Find where the given text appears and provide that cell's center as (X, Y) coordinate. 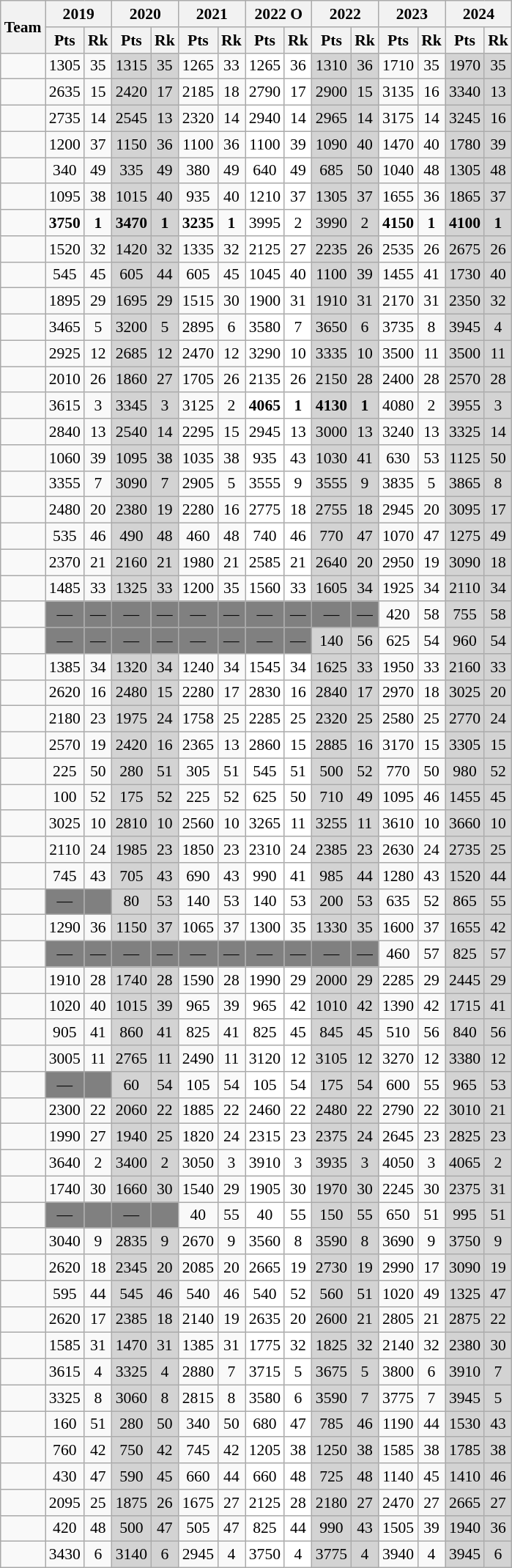
1030 (331, 458)
3675 (331, 1372)
2805 (398, 1319)
4050 (398, 1163)
1070 (398, 537)
1975 (132, 719)
3125 (198, 406)
2730 (331, 1267)
3255 (331, 824)
2185 (198, 92)
1390 (398, 1006)
3000 (331, 432)
755 (464, 615)
2685 (132, 353)
3040 (64, 1242)
1905 (265, 1189)
1035 (198, 458)
3265 (265, 824)
2535 (398, 249)
1560 (265, 589)
335 (132, 171)
685 (331, 171)
505 (198, 1528)
1705 (198, 380)
2000 (331, 980)
2545 (132, 119)
2775 (265, 510)
1545 (265, 667)
1300 (265, 928)
2300 (64, 1111)
2675 (464, 249)
1140 (398, 1476)
2880 (198, 1372)
2580 (398, 719)
840 (464, 1033)
3245 (464, 119)
Team (23, 26)
2860 (265, 746)
2585 (265, 562)
2022 O (278, 14)
2170 (398, 301)
1675 (198, 1503)
705 (132, 876)
1715 (464, 1006)
1925 (398, 589)
1090 (331, 144)
3240 (398, 432)
1785 (464, 1451)
3995 (265, 223)
2830 (265, 693)
1695 (132, 301)
680 (265, 1424)
1758 (198, 719)
2755 (331, 510)
760 (64, 1451)
4080 (398, 406)
2020 (145, 14)
1530 (464, 1424)
2875 (464, 1319)
640 (265, 171)
2825 (464, 1137)
3430 (64, 1555)
560 (331, 1294)
2150 (331, 380)
1950 (398, 667)
3465 (64, 328)
510 (398, 1033)
3690 (398, 1242)
1865 (464, 197)
3400 (132, 1163)
3735 (398, 328)
3990 (331, 223)
710 (331, 798)
905 (64, 1033)
1775 (265, 1346)
785 (331, 1424)
1280 (398, 876)
2540 (132, 432)
2315 (265, 1137)
2400 (398, 380)
1895 (64, 301)
2350 (464, 301)
3660 (464, 824)
1420 (132, 249)
2019 (79, 14)
1600 (398, 928)
3935 (331, 1163)
1850 (198, 850)
1065 (198, 928)
3235 (198, 223)
3305 (464, 746)
845 (331, 1033)
160 (64, 1424)
590 (132, 1476)
1885 (198, 1111)
1980 (198, 562)
1900 (265, 301)
1625 (331, 667)
2490 (198, 1059)
1010 (331, 1006)
3610 (398, 824)
2095 (64, 1503)
3560 (265, 1242)
750 (132, 1451)
2445 (464, 980)
2245 (398, 1189)
3640 (64, 1163)
595 (64, 1294)
80 (132, 902)
3050 (198, 1163)
1540 (198, 1189)
2600 (331, 1319)
1040 (398, 171)
3175 (398, 119)
960 (464, 641)
3095 (464, 510)
1485 (64, 589)
2940 (265, 119)
1250 (331, 1451)
2135 (265, 380)
2085 (198, 1267)
1515 (198, 301)
1985 (132, 850)
1825 (331, 1346)
1290 (64, 928)
3140 (132, 1555)
2295 (198, 432)
150 (331, 1215)
1315 (132, 66)
995 (464, 1215)
985 (331, 876)
2021 (212, 14)
2560 (198, 824)
2925 (64, 353)
1875 (132, 1503)
1045 (265, 275)
865 (464, 902)
3120 (265, 1059)
2310 (265, 850)
2810 (132, 824)
860 (132, 1033)
4130 (331, 406)
3060 (132, 1398)
600 (398, 1085)
1310 (331, 66)
1190 (398, 1424)
4100 (464, 223)
2460 (265, 1111)
2022 (346, 14)
2900 (331, 92)
2770 (464, 719)
490 (132, 537)
3865 (464, 484)
3650 (331, 328)
1320 (132, 667)
3005 (64, 1059)
2010 (64, 380)
3470 (132, 223)
1860 (132, 380)
1505 (398, 1528)
2670 (198, 1242)
2235 (331, 249)
3380 (464, 1059)
2060 (132, 1111)
690 (198, 876)
3355 (64, 484)
2630 (398, 850)
2895 (198, 328)
2023 (412, 14)
1335 (198, 249)
3200 (132, 328)
4150 (398, 223)
1710 (398, 66)
2950 (398, 562)
2990 (398, 1267)
3715 (265, 1372)
1730 (464, 275)
1330 (331, 928)
100 (64, 798)
2024 (479, 14)
430 (64, 1476)
2765 (132, 1059)
1660 (132, 1189)
650 (398, 1215)
3345 (132, 406)
3940 (398, 1555)
2640 (331, 562)
60 (132, 1085)
1410 (464, 1476)
2815 (198, 1398)
1605 (331, 589)
3955 (464, 406)
2345 (132, 1267)
3290 (265, 353)
1240 (198, 667)
2645 (398, 1137)
2835 (132, 1242)
1060 (64, 458)
3170 (398, 746)
3010 (464, 1111)
3335 (331, 353)
3270 (398, 1059)
980 (464, 771)
2970 (398, 693)
1590 (198, 980)
635 (398, 902)
1125 (464, 458)
535 (64, 537)
3340 (464, 92)
2365 (198, 746)
305 (198, 771)
740 (265, 537)
200 (331, 902)
1210 (265, 197)
1275 (464, 537)
2965 (331, 119)
3800 (398, 1372)
3135 (398, 92)
3835 (398, 484)
2905 (198, 484)
630 (398, 458)
1780 (464, 144)
2885 (331, 746)
725 (331, 1476)
2370 (64, 562)
1205 (265, 1451)
380 (198, 171)
3105 (331, 1059)
1820 (198, 1137)
